Output the [x, y] coordinate of the center of the cell containing the given text.  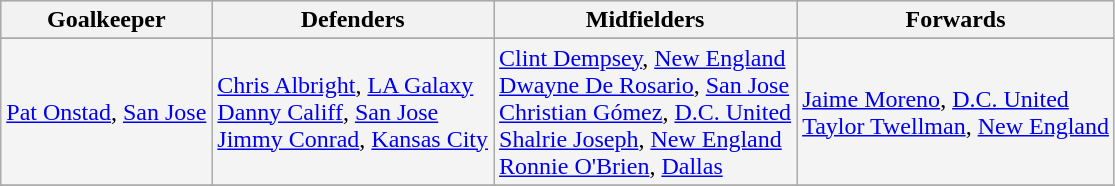
Clint Dempsey, New England Dwayne De Rosario, San Jose Christian Gómez, D.C. United Shalrie Joseph, New England Ronnie O'Brien, Dallas [646, 112]
Pat Onstad, San Jose [106, 112]
Midfielders [646, 20]
Goalkeeper [106, 20]
Forwards [956, 20]
Jaime Moreno, D.C. United Taylor Twellman, New England [956, 112]
Defenders [353, 20]
Chris Albright, LA Galaxy Danny Califf, San Jose Jimmy Conrad, Kansas City [353, 112]
